Return [x, y] of the center of cell containing provided text 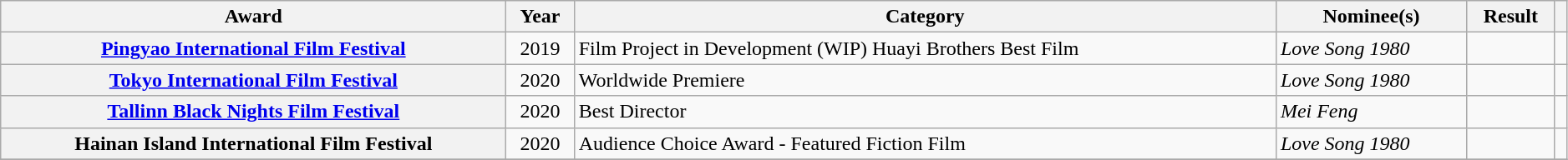
Result [1510, 17]
Film Project in Development (WIP) Huayi Brothers Best Film [925, 48]
Category [925, 17]
Mei Feng [1371, 112]
Award [254, 17]
Pingyao International Film Festival [254, 48]
Year [540, 17]
Best Director [925, 112]
Hainan Island International Film Festival [254, 143]
2019 [540, 48]
Worldwide Premiere [925, 80]
Nominee(s) [1371, 17]
Audience Choice Award - Featured Fiction Film [925, 143]
Tallinn Black Nights Film Festival [254, 112]
Tokyo International Film Festival [254, 80]
